Detect which cell encompasses the target text, then output its (X, Y) center coordinate. 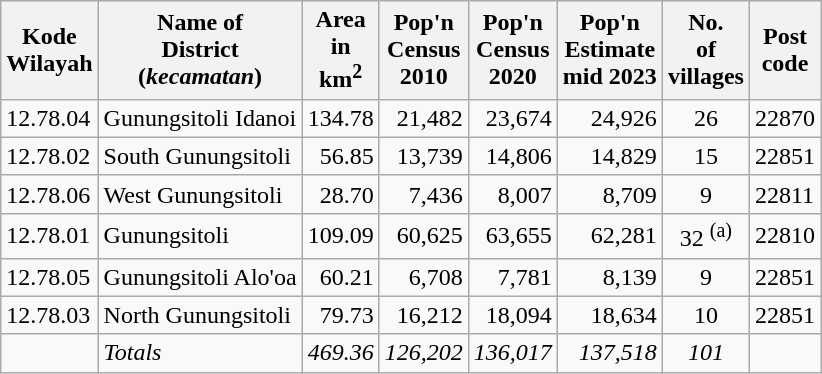
22811 (784, 194)
12.78.01 (50, 236)
28.70 (340, 194)
West Gunungsitoli (200, 194)
79.73 (340, 315)
Gunungsitoli Idanoi (200, 118)
Pop'nCensus2010 (424, 50)
26 (706, 118)
126,202 (424, 353)
12.78.04 (50, 118)
56.85 (340, 156)
12.78.05 (50, 277)
137,518 (610, 353)
Totals (200, 353)
136,017 (512, 353)
Kode Wilayah (50, 50)
8,139 (610, 277)
469.36 (340, 353)
Name ofDistrict(kecamatan) (200, 50)
60.21 (340, 277)
101 (706, 353)
Pop'nCensus2020 (512, 50)
8,007 (512, 194)
8,709 (610, 194)
No.ofvillages (706, 50)
24,926 (610, 118)
63,655 (512, 236)
12.78.06 (50, 194)
12.78.03 (50, 315)
18,634 (610, 315)
13,739 (424, 156)
7,781 (512, 277)
22810 (784, 236)
14,829 (610, 156)
North Gunungsitoli (200, 315)
22870 (784, 118)
134.78 (340, 118)
Pop'nEstimatemid 2023 (610, 50)
South Gunungsitoli (200, 156)
7,436 (424, 194)
Postcode (784, 50)
12.78.02 (50, 156)
21,482 (424, 118)
32 (a) (706, 236)
16,212 (424, 315)
6,708 (424, 277)
14,806 (512, 156)
Gunungsitoli Alo'oa (200, 277)
10 (706, 315)
15 (706, 156)
23,674 (512, 118)
60,625 (424, 236)
62,281 (610, 236)
Gunungsitoli (200, 236)
Area in km2 (340, 50)
109.09 (340, 236)
18,094 (512, 315)
